Provide the [X, Y] coordinate of the cell's center where the given text is located.  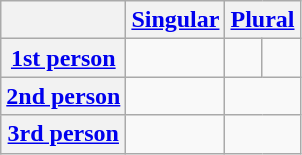
2nd person [64, 96]
Plural [262, 20]
Singular [176, 20]
3rd person [64, 134]
1st person [64, 58]
